Extract the (X, Y) coordinate from the center of the cell holding the provided text.  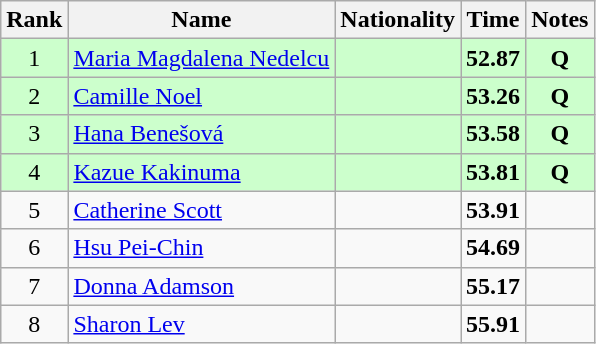
53.91 (494, 210)
Kazue Kakinuma (202, 172)
Name (202, 20)
Hsu Pei-Chin (202, 248)
Rank (34, 20)
52.87 (494, 58)
54.69 (494, 248)
53.58 (494, 134)
Hana Benešová (202, 134)
Time (494, 20)
7 (34, 286)
3 (34, 134)
2 (34, 96)
4 (34, 172)
6 (34, 248)
Maria Magdalena Nedelcu (202, 58)
55.91 (494, 324)
Donna Adamson (202, 286)
53.81 (494, 172)
5 (34, 210)
55.17 (494, 286)
Sharon Lev (202, 324)
53.26 (494, 96)
8 (34, 324)
Nationality (398, 20)
1 (34, 58)
Catherine Scott (202, 210)
Notes (560, 20)
Camille Noel (202, 96)
